Locate the cell with the specified text and output its [X, Y] center coordinate. 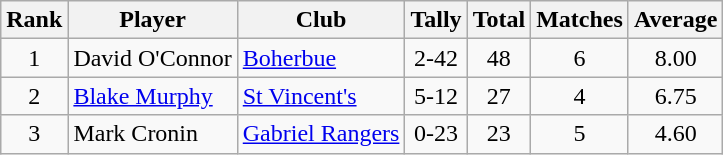
27 [499, 96]
Blake Murphy [152, 96]
4 [580, 96]
4.60 [676, 134]
Average [676, 20]
5-12 [436, 96]
Player [152, 20]
Boherbue [321, 58]
6 [580, 58]
3 [34, 134]
8.00 [676, 58]
Club [321, 20]
David O'Connor [152, 58]
23 [499, 134]
0-23 [436, 134]
1 [34, 58]
Tally [436, 20]
Mark Cronin [152, 134]
2-42 [436, 58]
5 [580, 134]
Total [499, 20]
Matches [580, 20]
2 [34, 96]
6.75 [676, 96]
St Vincent's [321, 96]
Gabriel Rangers [321, 134]
Rank [34, 20]
48 [499, 58]
